Pinpoint the cell where the given text exists, returning its [X, Y] midpoint coordinate. 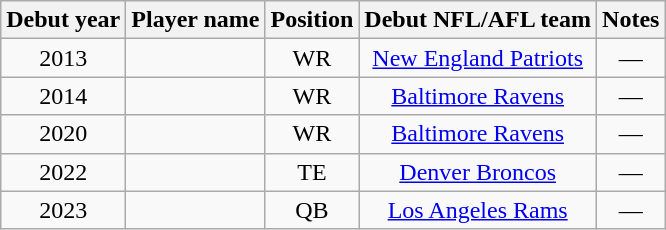
Los Angeles Rams [478, 210]
TE [312, 172]
2022 [64, 172]
Player name [196, 20]
Denver Broncos [478, 172]
2023 [64, 210]
2013 [64, 58]
Position [312, 20]
2014 [64, 96]
Debut NFL/AFL team [478, 20]
Debut year [64, 20]
QB [312, 210]
2020 [64, 134]
Notes [631, 20]
New England Patriots [478, 58]
